Return (x, y) of the center of cell containing provided text 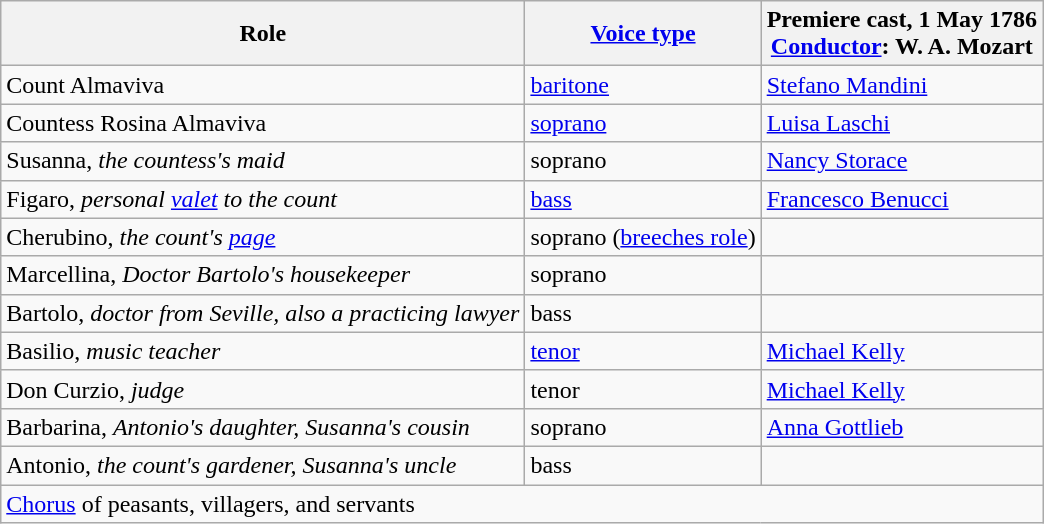
Count Almaviva (263, 85)
soprano (breeches role) (643, 237)
Nancy Storace (902, 161)
Anna Gottlieb (902, 427)
Voice type (643, 34)
Basilio, music teacher (263, 351)
Francesco Benucci (902, 199)
baritone (643, 85)
Chorus of peasants, villagers, and servants (522, 503)
Don Curzio, judge (263, 389)
Marcellina, Doctor Bartolo's housekeeper (263, 275)
Antonio, the count's gardener, Susanna's uncle (263, 465)
Figaro, personal valet to the count (263, 199)
Susanna, the countess's maid (263, 161)
Stefano Mandini (902, 85)
Luisa Laschi (902, 123)
Bartolo, doctor from Seville, also a practicing lawyer (263, 313)
Countess Rosina Almaviva (263, 123)
Premiere cast, 1 May 1786Conductor: W. A. Mozart (902, 34)
Cherubino, the count's page (263, 237)
Barbarina, Antonio's daughter, Susanna's cousin (263, 427)
Role (263, 34)
